Detect which cell encompasses the target text, then output its (X, Y) center coordinate. 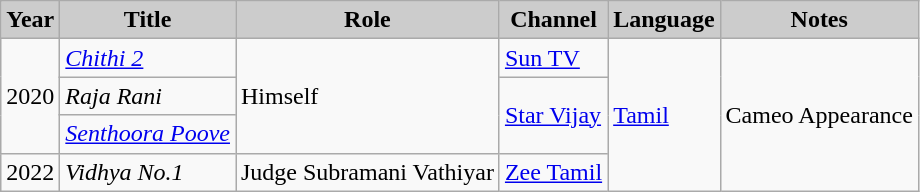
Year (30, 20)
Language (664, 20)
Role (368, 20)
Vidhya No.1 (148, 172)
Chithi 2 (148, 58)
Channel (553, 20)
Star Vijay (553, 115)
2022 (30, 172)
Tamil (664, 115)
Senthoora Poove (148, 134)
Sun TV (553, 58)
Notes (819, 20)
Zee Tamil (553, 172)
Raja Rani (148, 96)
2020 (30, 96)
Title (148, 20)
Judge Subramani Vathiyar (368, 172)
Himself (368, 96)
Cameo Appearance (819, 115)
